Extract the [x, y] coordinate from the center of the cell holding the provided text.  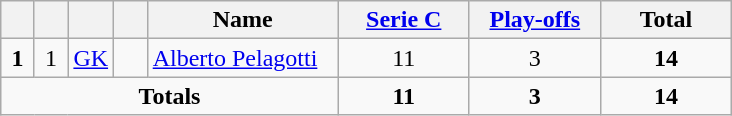
Totals [170, 96]
Serie C [404, 20]
GK [91, 58]
Play-offs [534, 20]
Alberto Pelagotti [242, 58]
Name [242, 20]
Total [666, 20]
